Locate the cell with the specified text and output its (x, y) center coordinate. 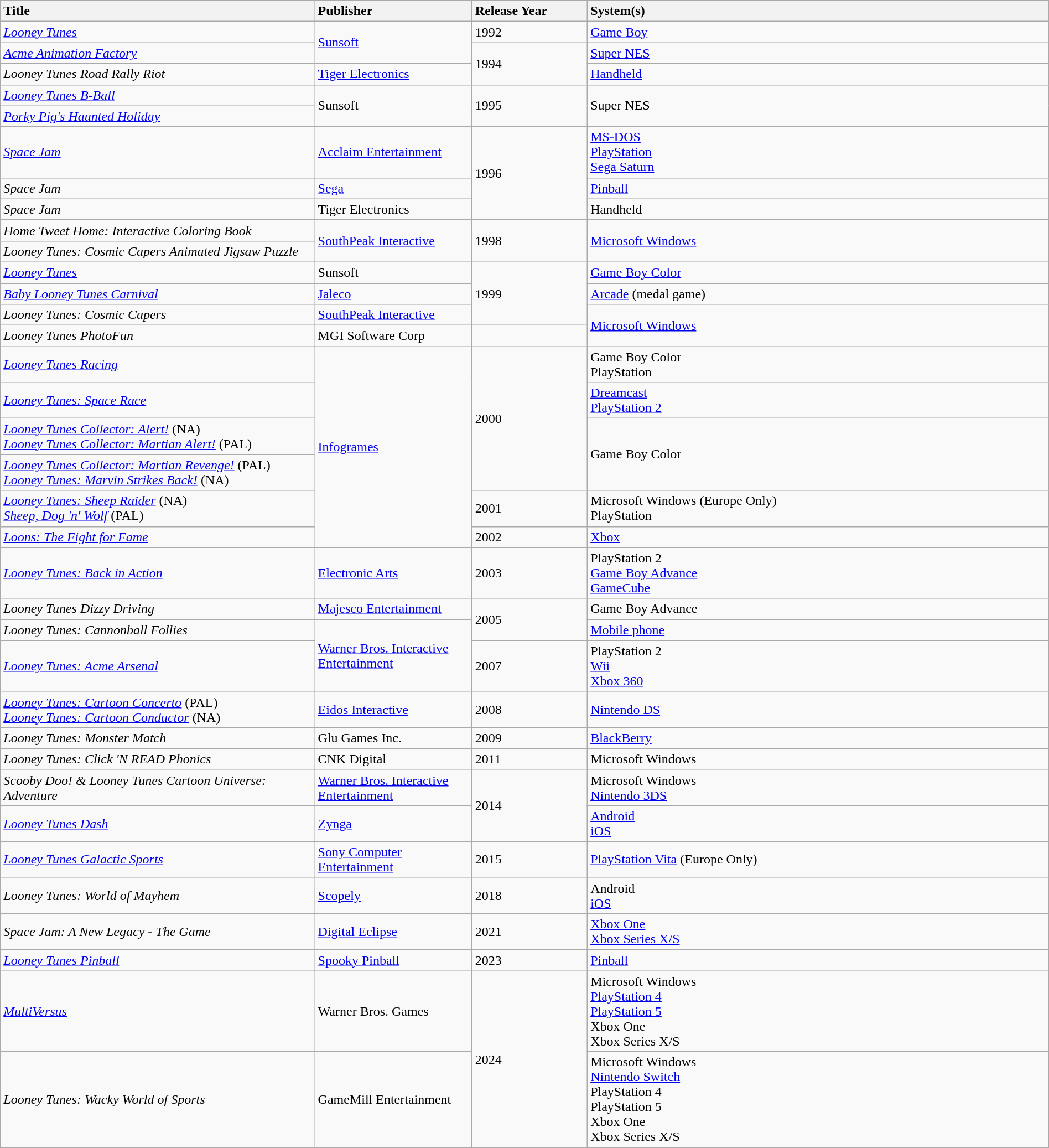
GameMill Entertainment (393, 1099)
CNK Digital (393, 759)
Title (158, 11)
2001 (529, 508)
Jaleco (393, 294)
Xbox (818, 537)
Nintendo DS (818, 710)
Looney Tunes: Monster Match (158, 738)
Looney Tunes Galactic Sports (158, 860)
PlayStation Vita (Europe Only) (818, 860)
PlayStation 2WiiXbox 360 (818, 666)
Looney Tunes: Cosmic Capers (158, 315)
Glu Games Inc. (393, 738)
Looney Tunes: Back in Action (158, 573)
Looney Tunes Collector: Martian Revenge! (PAL)Looney Tunes: Marvin Strikes Back! (NA) (158, 473)
2008 (529, 710)
Looney Tunes Dash (158, 824)
Looney Tunes Road Rally Riot (158, 74)
Acme Animation Factory (158, 53)
Release Year (529, 11)
Scooby Doo! & Looney Tunes Cartoon Universe: Adventure (158, 787)
Arcade (medal game) (818, 294)
Looney Tunes Collector: Alert! (NA)Looney Tunes Collector: Martian Alert! (PAL) (158, 436)
MGI Software Corp (393, 336)
Sony Computer Entertainment (393, 860)
Looney Tunes: Cannonball Follies (158, 630)
2024 (529, 1059)
Infogrames (393, 447)
2015 (529, 860)
MultiVersus (158, 1011)
DreamcastPlayStation 2 (818, 401)
2002 (529, 537)
MS-DOSPlayStationSega Saturn (818, 152)
1994 (529, 64)
Looney Tunes B-Ball (158, 95)
2021 (529, 932)
Eidos Interactive (393, 710)
Looney Tunes: Sheep Raider (NA)Sheep, Dog 'n' Wolf (PAL) (158, 508)
Scopely (393, 896)
2000 (529, 418)
Looney Tunes: World of Mayhem (158, 896)
Majesco Entertainment (393, 609)
Warner Bros. Games (393, 1011)
PlayStation 2Game Boy AdvanceGameCube (818, 573)
Looney Tunes Racing (158, 364)
Microsoft WindowsPlayStation 4PlayStation 5Xbox OneXbox Series X/S (818, 1011)
2011 (529, 759)
Looney Tunes: Wacky World of Sports (158, 1099)
Microsoft WindowsNintendo SwitchPlayStation 4PlayStation 5Xbox OneXbox Series X/S (818, 1099)
Microsoft WindowsNintendo 3DS (818, 787)
Looney Tunes: Cartoon Concerto (PAL)Looney Tunes: Cartoon Conductor (NA) (158, 710)
Acclaim Entertainment (393, 152)
2003 (529, 573)
Spooky Pinball (393, 960)
2023 (529, 960)
Sega (393, 188)
System(s) (818, 11)
Loons: The Fight for Fame (158, 537)
BlackBerry (818, 738)
Digital Eclipse (393, 932)
Looney Tunes PhotoFun (158, 336)
2014 (529, 805)
Microsoft Windows (Europe Only)PlayStation (818, 508)
Looney Tunes: Acme Arsenal (158, 666)
Looney Tunes: Cosmic Capers Animated Jigsaw Puzzle (158, 251)
1992 (529, 32)
1999 (529, 293)
2005 (529, 619)
2018 (529, 896)
Baby Looney Tunes Carnival (158, 294)
Game Boy (818, 32)
Electronic Arts (393, 573)
2007 (529, 666)
Game Boy Advance (818, 609)
Porky Pig's Haunted Holiday (158, 116)
Looney Tunes Dizzy Driving (158, 609)
Xbox OneXbox Series X/S (818, 932)
1996 (529, 173)
Game Boy ColorPlayStation (818, 364)
Looney Tunes: Space Race (158, 401)
Home Tweet Home: Interactive Coloring Book (158, 230)
Looney Tunes: Click 'N READ Phonics (158, 759)
Publisher (393, 11)
Mobile phone (818, 630)
Looney Tunes Pinball (158, 960)
1998 (529, 241)
2009 (529, 738)
1995 (529, 106)
Zynga (393, 824)
Space Jam: A New Legacy - The Game (158, 932)
